Locate the cell with the specified text and output its [x, y] center coordinate. 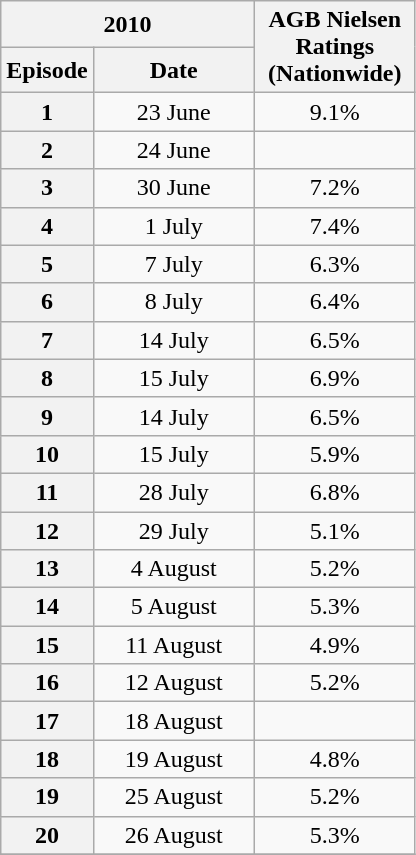
14 [47, 607]
Episode [47, 70]
24 June [174, 150]
6 [47, 302]
9 [47, 416]
6.8% [334, 492]
8 July [174, 302]
26 August [174, 835]
7 [47, 340]
18 August [174, 721]
20 [47, 835]
6.3% [334, 264]
17 [47, 721]
28 July [174, 492]
23 June [174, 112]
30 June [174, 188]
3 [47, 188]
AGB NielsenRatings(Nationwide) [334, 47]
18 [47, 759]
4 [47, 226]
19 [47, 797]
5.9% [334, 454]
4.9% [334, 645]
29 July [174, 531]
6.9% [334, 378]
7.4% [334, 226]
16 [47, 683]
15 [47, 645]
11 [47, 492]
6.4% [334, 302]
8 [47, 378]
4 August [174, 569]
7.2% [334, 188]
11 August [174, 645]
12 [47, 531]
10 [47, 454]
4.8% [334, 759]
1 July [174, 226]
5 [47, 264]
9.1% [334, 112]
25 August [174, 797]
2010 [128, 24]
19 August [174, 759]
1 [47, 112]
2 [47, 150]
13 [47, 569]
5.1% [334, 531]
Date [174, 70]
12 August [174, 683]
5 August [174, 607]
7 July [174, 264]
